From the cell containing the given text, extract its center point as [x, y] coordinate. 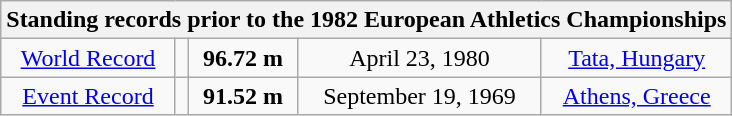
96.72 m [244, 58]
Tata, Hungary [636, 58]
April 23, 1980 [420, 58]
Athens, Greece [636, 96]
World Record [88, 58]
September 19, 1969 [420, 96]
Event Record [88, 96]
Standing records prior to the 1982 European Athletics Championships [366, 20]
91.52 m [244, 96]
